Search for the cell housing the specified text and yield its (X, Y) center coordinate. 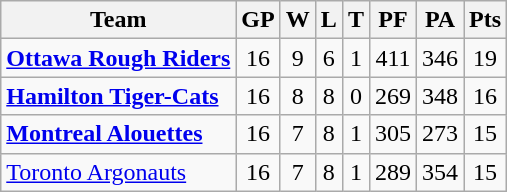
GP (258, 20)
354 (440, 172)
PF (392, 20)
269 (392, 96)
9 (298, 58)
346 (440, 58)
T (356, 20)
Ottawa Rough Riders (118, 58)
Hamilton Tiger-Cats (118, 96)
W (298, 20)
Team (118, 20)
Toronto Argonauts (118, 172)
305 (392, 134)
19 (486, 58)
348 (440, 96)
289 (392, 172)
411 (392, 58)
Montreal Alouettes (118, 134)
0 (356, 96)
Pts (486, 20)
PA (440, 20)
273 (440, 134)
L (328, 20)
6 (328, 58)
